Return [x, y] of the center of cell containing provided text 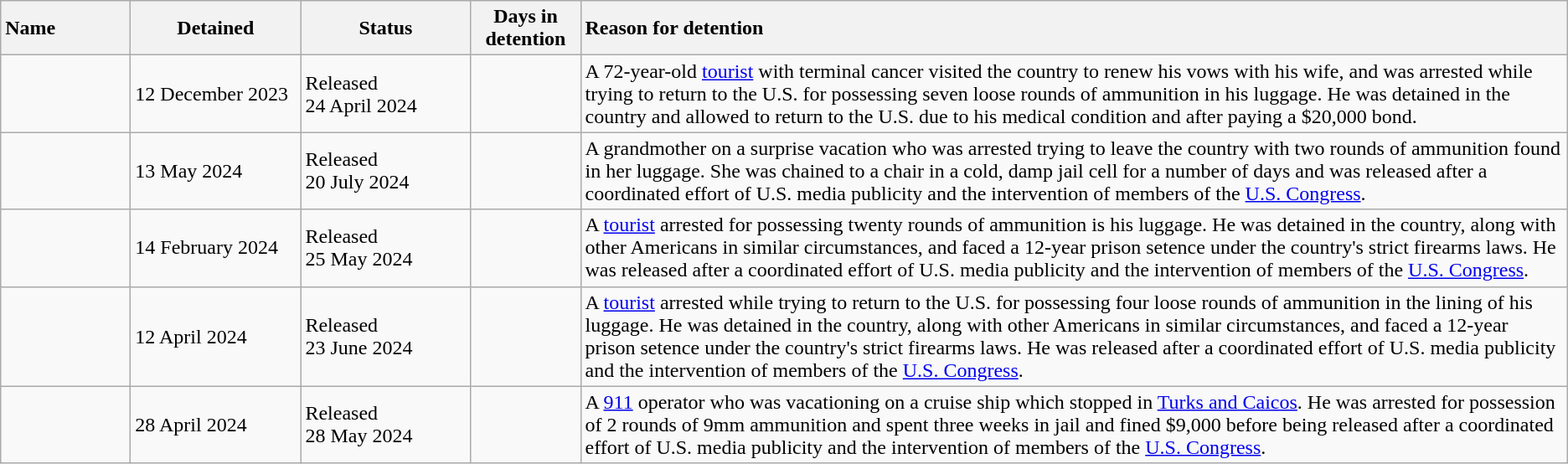
14 February 2024 [216, 248]
Name [65, 28]
28 April 2024 [216, 425]
Status [385, 28]
12 April 2024 [216, 337]
13 May 2024 [216, 171]
Reason for detention [1074, 28]
Released 25 May 2024 [385, 248]
Days in detention [526, 28]
Detained [216, 28]
Released 28 May 2024 [385, 425]
Released 20 July 2024 [385, 171]
Released 24 April 2024 [385, 94]
Released 23 June 2024 [385, 337]
12 December 2023 [216, 94]
